Locate the cell with the specified text and output its [x, y] center coordinate. 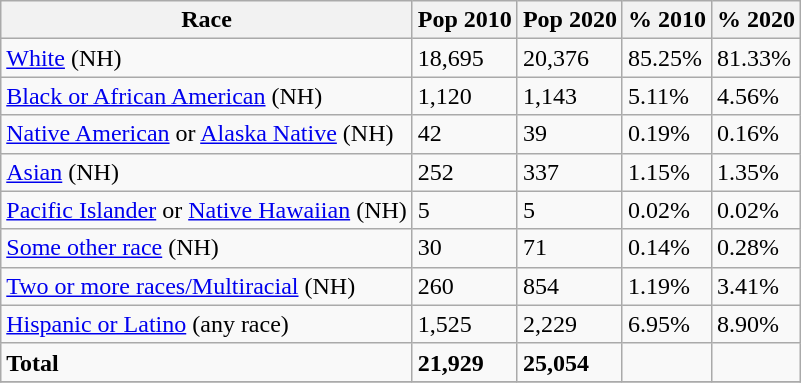
1.19% [666, 286]
20,376 [570, 58]
42 [464, 134]
Black or African American (NH) [207, 96]
Native American or Alaska Native (NH) [207, 134]
30 [464, 248]
4.56% [756, 96]
Pop 2020 [570, 20]
337 [570, 172]
39 [570, 134]
Asian (NH) [207, 172]
3.41% [756, 286]
Hispanic or Latino (any race) [207, 324]
854 [570, 286]
21,929 [464, 362]
Pop 2010 [464, 20]
18,695 [464, 58]
0.28% [756, 248]
Race [207, 20]
6.95% [666, 324]
0.19% [666, 134]
252 [464, 172]
81.33% [756, 58]
Some other race (NH) [207, 248]
0.16% [756, 134]
8.90% [756, 324]
Pacific Islander or Native Hawaiian (NH) [207, 210]
1.35% [756, 172]
% 2010 [666, 20]
1,525 [464, 324]
5.11% [666, 96]
White (NH) [207, 58]
71 [570, 248]
Two or more races/Multiracial (NH) [207, 286]
Total [207, 362]
1,143 [570, 96]
260 [464, 286]
1,120 [464, 96]
% 2020 [756, 20]
25,054 [570, 362]
1.15% [666, 172]
2,229 [570, 324]
0.14% [666, 248]
85.25% [666, 58]
